Return (x, y) of the center of cell containing provided text 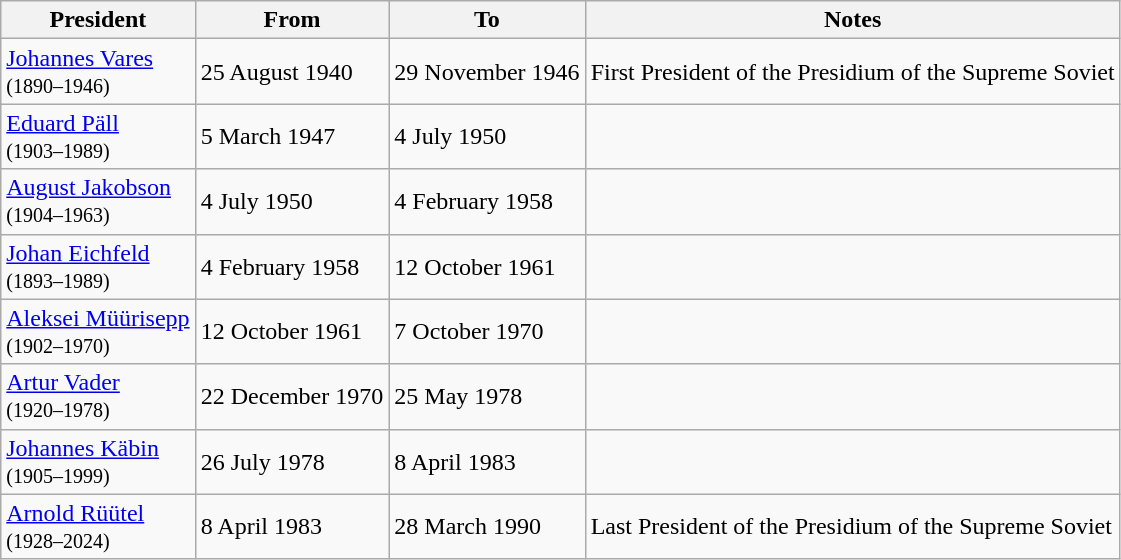
Johan Eichfeld(1893–1989) (98, 266)
Eduard Päll(1903–1989) (98, 136)
August Jakobson(1904–1963) (98, 202)
Artur Vader(1920–1978) (98, 396)
President (98, 20)
26 July 1978 (292, 462)
Last President of the Presidium of the Supreme Soviet (852, 526)
25 August 1940 (292, 72)
7 October 1970 (487, 332)
Johannes Käbin(1905–1999) (98, 462)
5 March 1947 (292, 136)
First President of the Presidium of the Supreme Soviet (852, 72)
Notes (852, 20)
Aleksei Müürisepp(1902–1970) (98, 332)
To (487, 20)
From (292, 20)
Johannes Vares(1890–1946) (98, 72)
29 November 1946 (487, 72)
22 December 1970 (292, 396)
Arnold Rüütel(1928–2024) (98, 526)
25 May 1978 (487, 396)
28 March 1990 (487, 526)
